Capture the cell that displays the provided text and extract its (x, y) central coordinate. 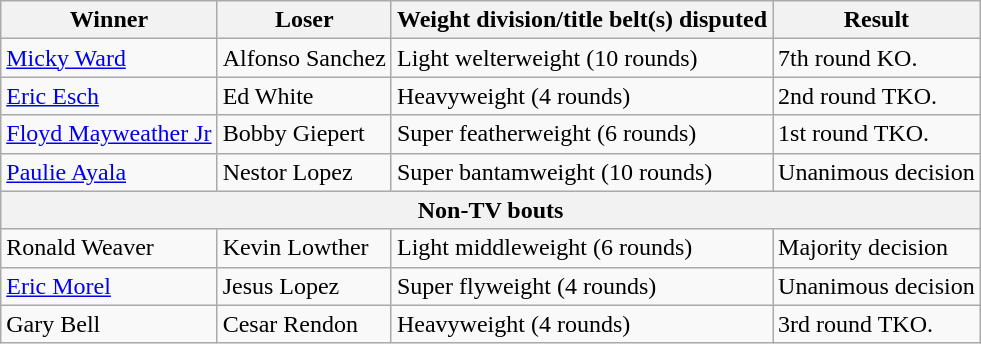
Weight division/title belt(s) disputed (582, 20)
Gary Bell (109, 324)
Kevin Lowther (304, 248)
Cesar Rendon (304, 324)
Ronald Weaver (109, 248)
2nd round TKO. (877, 96)
Light middleweight (6 rounds) (582, 248)
Majority decision (877, 248)
Eric Esch (109, 96)
Ed White (304, 96)
7th round KO. (877, 58)
3rd round TKO. (877, 324)
Floyd Mayweather Jr (109, 134)
1st round TKO. (877, 134)
Bobby Giepert (304, 134)
Result (877, 20)
Loser (304, 20)
Super featherweight (6 rounds) (582, 134)
Nestor Lopez (304, 172)
Micky Ward (109, 58)
Jesus Lopez (304, 286)
Super bantamweight (10 rounds) (582, 172)
Eric Morel (109, 286)
Alfonso Sanchez (304, 58)
Paulie Ayala (109, 172)
Winner (109, 20)
Non-TV bouts (491, 210)
Super flyweight (4 rounds) (582, 286)
Light welterweight (10 rounds) (582, 58)
